Return [x, y] of the center of cell containing provided text 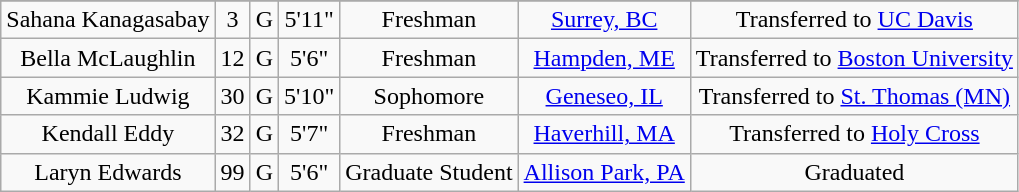
Sahana Kanagasabay [108, 20]
Transferred to Holy Cross [854, 134]
Graduate Student [429, 172]
5'7" [310, 134]
30 [232, 96]
Surrey, BC [604, 20]
99 [232, 172]
3 [232, 20]
32 [232, 134]
Bella McLaughlin [108, 58]
Sophomore [429, 96]
Kammie Ludwig [108, 96]
Hampden, ME [604, 58]
5'10" [310, 96]
Laryn Edwards [108, 172]
Haverhill, MA [604, 134]
5'11" [310, 20]
Transferred to St. Thomas (MN) [854, 96]
12 [232, 58]
Transferred to Boston University [854, 58]
Kendall Eddy [108, 134]
Graduated [854, 172]
Geneseo, IL [604, 96]
Transferred to UC Davis [854, 20]
Allison Park, PA [604, 172]
